For the text-containing cell, return its midpoint in (x, y) coordinate format. 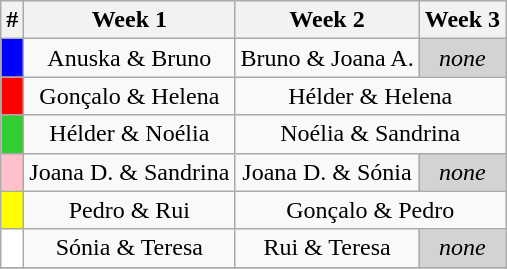
Anuska & Bruno (130, 58)
Gonçalo & Helena (130, 96)
Noélia & Sandrina (370, 134)
Rui & Teresa (327, 248)
# (12, 20)
Bruno & Joana A. (327, 58)
Joana D. & Sónia (327, 172)
Sónia & Teresa (130, 248)
Hélder & Helena (370, 96)
Gonçalo & Pedro (370, 210)
Week 3 (462, 20)
Week 1 (130, 20)
Hélder & Noélia (130, 134)
Week 2 (327, 20)
Pedro & Rui (130, 210)
Joana D. & Sandrina (130, 172)
